Scan for the cell matching the given text and deliver its (X, Y) coordinate at center. 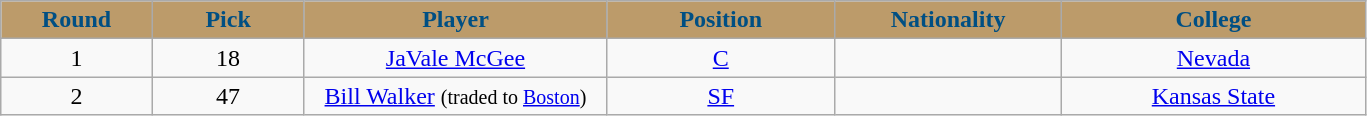
JaVale McGee (456, 58)
Nationality (948, 20)
College (1214, 20)
1 (77, 58)
C (720, 58)
Position (720, 20)
Nevada (1214, 58)
Bill Walker (traded to Boston) (456, 96)
Round (77, 20)
18 (228, 58)
2 (77, 96)
47 (228, 96)
Kansas State (1214, 96)
SF (720, 96)
Pick (228, 20)
Player (456, 20)
